Scan for the cell matching the given text and deliver its [x, y] coordinate at center. 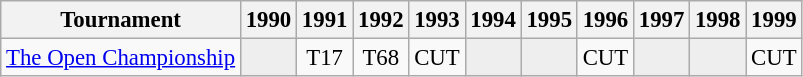
1994 [493, 20]
1991 [325, 20]
1995 [549, 20]
1996 [605, 20]
Tournament [121, 20]
1990 [268, 20]
The Open Championship [121, 58]
1992 [381, 20]
1999 [774, 20]
T68 [381, 58]
1998 [718, 20]
T17 [325, 58]
1993 [437, 20]
1997 [661, 20]
